From the cell containing the given text, extract its center point as (X, Y) coordinate. 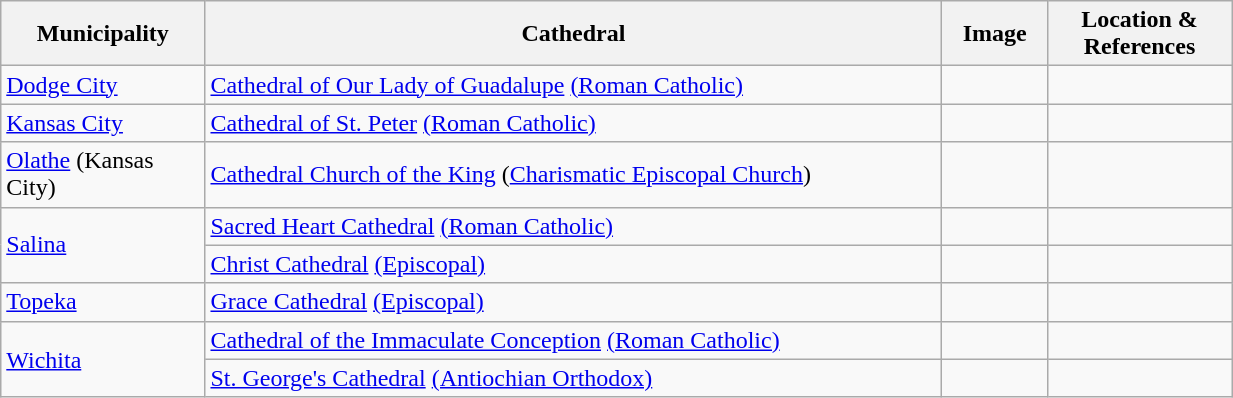
Kansas City (103, 123)
Municipality (103, 34)
Topeka (103, 302)
Olathe (Kansas City) (103, 174)
Cathedral (574, 34)
Sacred Heart Cathedral (Roman Catholic) (574, 226)
Wichita (103, 359)
Location & References (1139, 34)
Salina (103, 245)
Cathedral Church of the King (Charismatic Episcopal Church) (574, 174)
Christ Cathedral (Episcopal) (574, 264)
Cathedral of Our Lady of Guadalupe (Roman Catholic) (574, 85)
Cathedral of St. Peter (Roman Catholic) (574, 123)
Dodge City (103, 85)
Grace Cathedral (Episcopal) (574, 302)
Cathedral of the Immaculate Conception (Roman Catholic) (574, 340)
St. George's Cathedral (Antiochian Orthodox) (574, 378)
Image (995, 34)
